From the cell containing the given text, extract its center point as [x, y] coordinate. 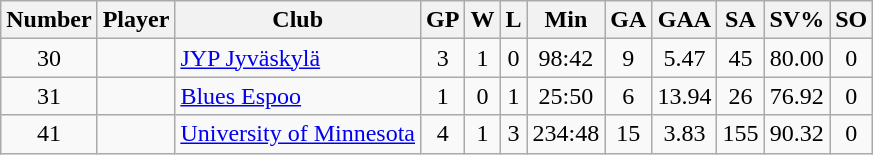
3.83 [684, 134]
JYP Jyväskylä [298, 58]
Number [49, 20]
SA [740, 20]
Player [136, 20]
30 [49, 58]
5.47 [684, 58]
41 [49, 134]
Min [566, 20]
90.32 [797, 134]
13.94 [684, 96]
Club [298, 20]
SO [852, 20]
98:42 [566, 58]
GAA [684, 20]
155 [740, 134]
6 [628, 96]
W [482, 20]
31 [49, 96]
L [514, 20]
SV% [797, 20]
GP [443, 20]
4 [443, 134]
University of Minnesota [298, 134]
76.92 [797, 96]
25:50 [566, 96]
Blues Espoo [298, 96]
26 [740, 96]
15 [628, 134]
45 [740, 58]
9 [628, 58]
GA [628, 20]
80.00 [797, 58]
234:48 [566, 134]
